Return the (x, y) coordinate for the center point of the cell that contains the specified text.  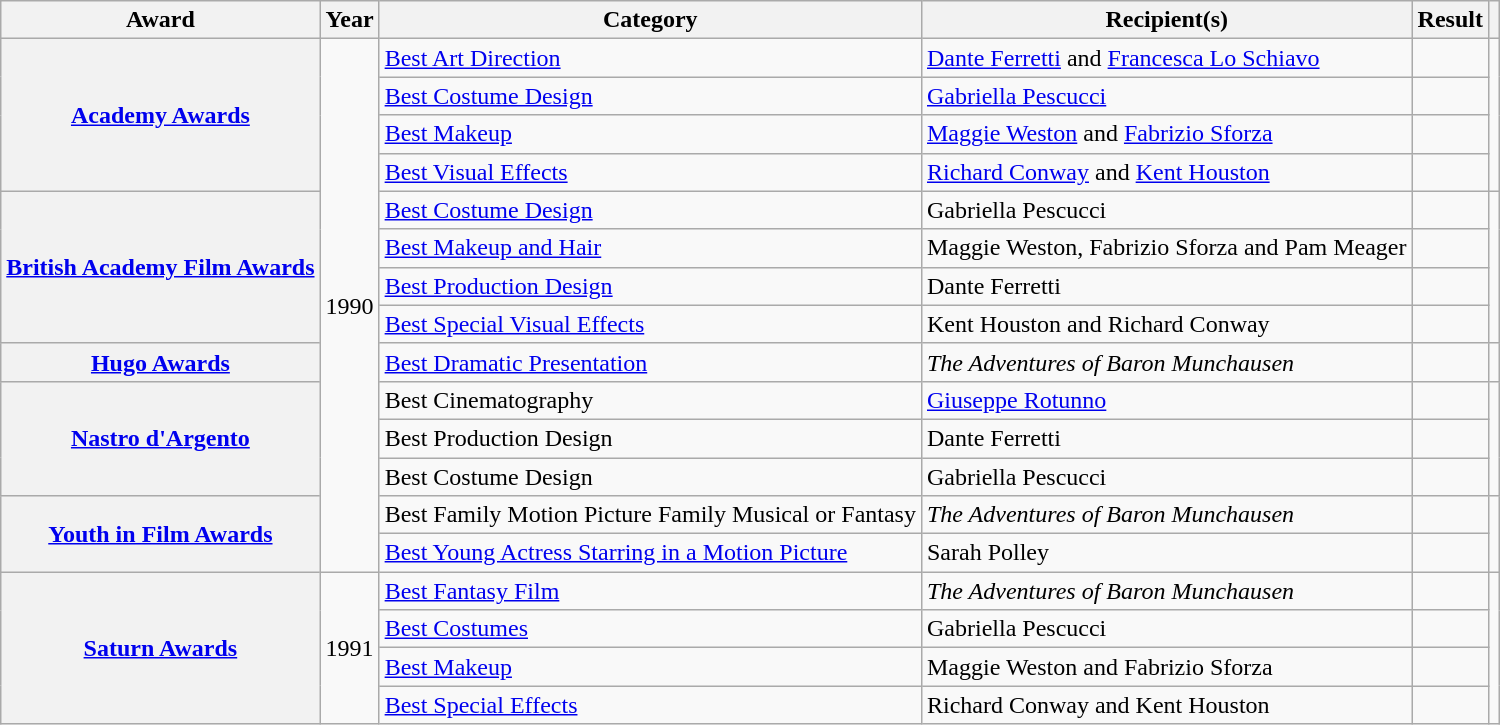
Best Visual Effects (650, 172)
Category (650, 20)
Best Special Effects (650, 705)
Award (160, 20)
Best Fantasy Film (650, 591)
Best Cinematography (650, 400)
1990 (350, 306)
British Academy Film Awards (160, 267)
Best Special Visual Effects (650, 324)
Youth in Film Awards (160, 534)
Best Costumes (650, 629)
Recipient(s) (1166, 20)
Saturn Awards (160, 648)
Best Family Motion Picture Family Musical or Fantasy (650, 515)
Nastro d'Argento (160, 438)
Year (350, 20)
Sarah Polley (1166, 553)
Best Young Actress Starring in a Motion Picture (650, 553)
Dante Ferretti and Francesca Lo Schiavo (1166, 58)
Hugo Awards (160, 362)
Academy Awards (160, 115)
Kent Houston and Richard Conway (1166, 324)
Result (1450, 20)
Giuseppe Rotunno (1166, 400)
Best Art Direction (650, 58)
Best Makeup and Hair (650, 248)
Maggie Weston, Fabrizio Sforza and Pam Meager (1166, 248)
1991 (350, 648)
Best Dramatic Presentation (650, 362)
